For the text-containing cell, return its midpoint in (x, y) coordinate format. 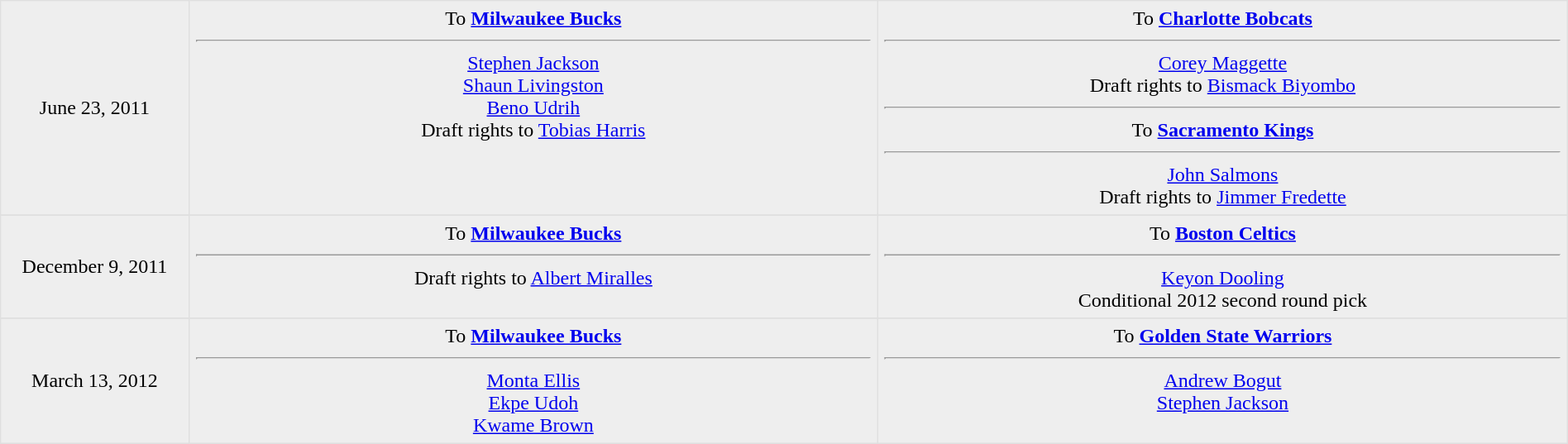
To Boston CelticsKeyon DoolingConditional 2012 second round pick (1223, 266)
To Golden State WarriorsAndrew BogutStephen Jackson (1223, 381)
To Milwaukee BucksDraft rights to Albert Miralles (533, 266)
March 13, 2012 (94, 381)
To Charlotte BobcatsCorey MaggetteDraft rights to Bismack BiyomboTo Sacramento KingsJohn SalmonsDraft rights to Jimmer Fredette (1223, 108)
To Milwaukee BucksMonta EllisEkpe UdohKwame Brown (533, 381)
December 9, 2011 (94, 266)
June 23, 2011 (94, 108)
To Milwaukee BucksStephen JacksonShaun LivingstonBeno UdrihDraft rights to Tobias Harris (533, 108)
